For the text-containing cell, return its midpoint in (x, y) coordinate format. 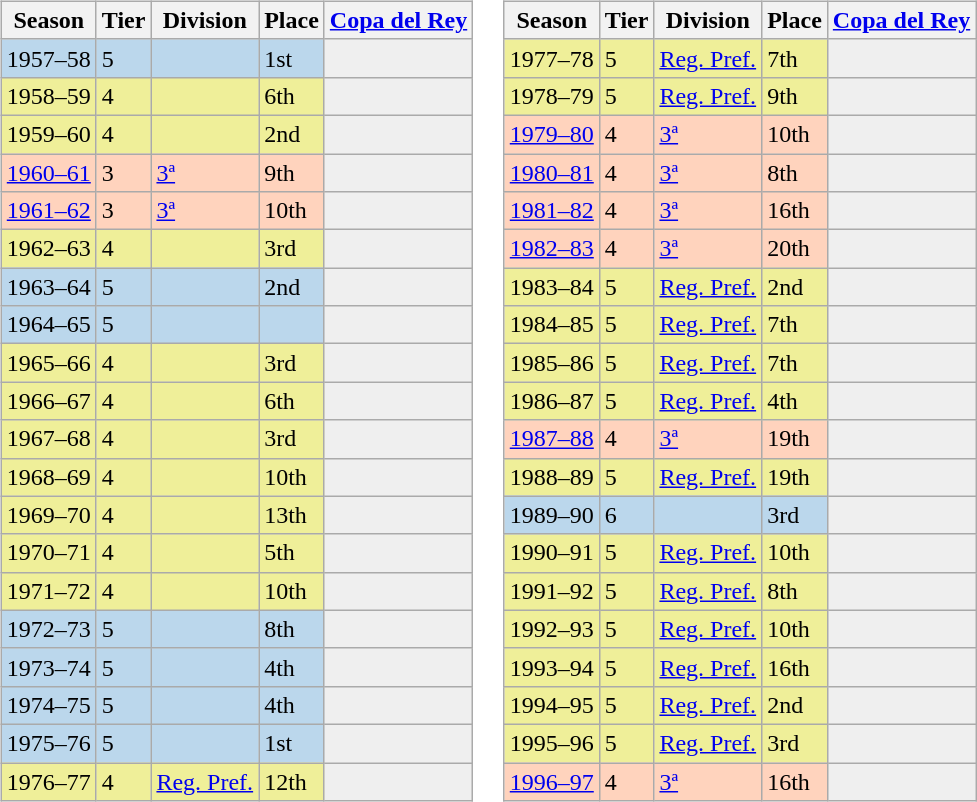
1975–76 (48, 743)
1967–68 (48, 439)
1964–65 (48, 325)
1958–59 (48, 96)
1992–93 (552, 629)
1966–67 (48, 401)
1962–63 (48, 249)
1982–83 (552, 249)
1980–81 (552, 173)
1976–77 (48, 781)
1965–66 (48, 363)
12th (292, 781)
1969–70 (48, 515)
1984–85 (552, 325)
1974–75 (48, 705)
1990–91 (552, 553)
1986–87 (552, 401)
1993–94 (552, 667)
1991–92 (552, 591)
1995–96 (552, 743)
1987–88 (552, 439)
1983–84 (552, 287)
1978–79 (552, 96)
1972–73 (48, 629)
1961–62 (48, 211)
1996–97 (552, 781)
5th (292, 553)
1971–72 (48, 591)
6 (626, 515)
1970–71 (48, 553)
1981–82 (552, 211)
20th (795, 249)
1960–61 (48, 173)
13th (292, 515)
1994–95 (552, 705)
1985–86 (552, 363)
1989–90 (552, 515)
1973–74 (48, 667)
1968–69 (48, 477)
1959–60 (48, 134)
1979–80 (552, 134)
1963–64 (48, 287)
1957–58 (48, 58)
1988–89 (552, 477)
1977–78 (552, 58)
